Find where the given text appears and provide that cell's center as (X, Y) coordinate. 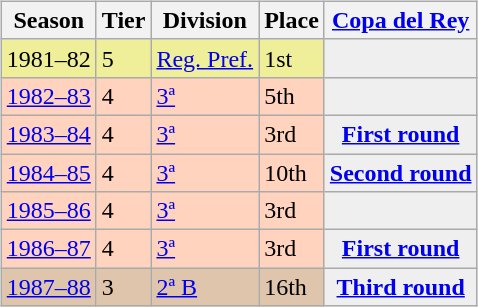
1987–88 (48, 287)
1982–83 (48, 96)
1983–84 (48, 134)
10th (292, 173)
Tier (124, 20)
3 (124, 287)
1985–86 (48, 211)
2ª B (205, 287)
Division (205, 20)
Copa del Rey (400, 20)
1st (292, 58)
Season (48, 20)
Reg. Pref. (205, 58)
5 (124, 58)
Second round (400, 173)
1986–87 (48, 249)
16th (292, 287)
1984–85 (48, 173)
1981–82 (48, 58)
5th (292, 96)
Place (292, 20)
Third round (400, 287)
